Detect which cell encompasses the target text, then output its [X, Y] center coordinate. 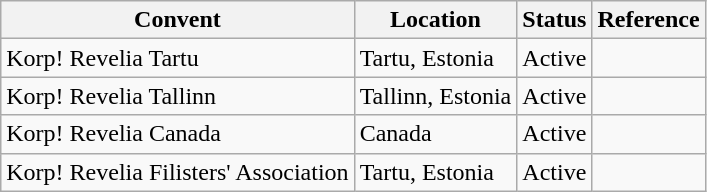
Tallinn, Estonia [436, 96]
Convent [178, 20]
Korp! Revelia Filisters' Association [178, 172]
Status [554, 20]
Location [436, 20]
Canada [436, 134]
Korp! Revelia Tallinn [178, 96]
Reference [648, 20]
Korp! Revelia Tartu [178, 58]
Korp! Revelia Canada [178, 134]
